Extract the (X, Y) coordinate from the center of the cell holding the provided text.  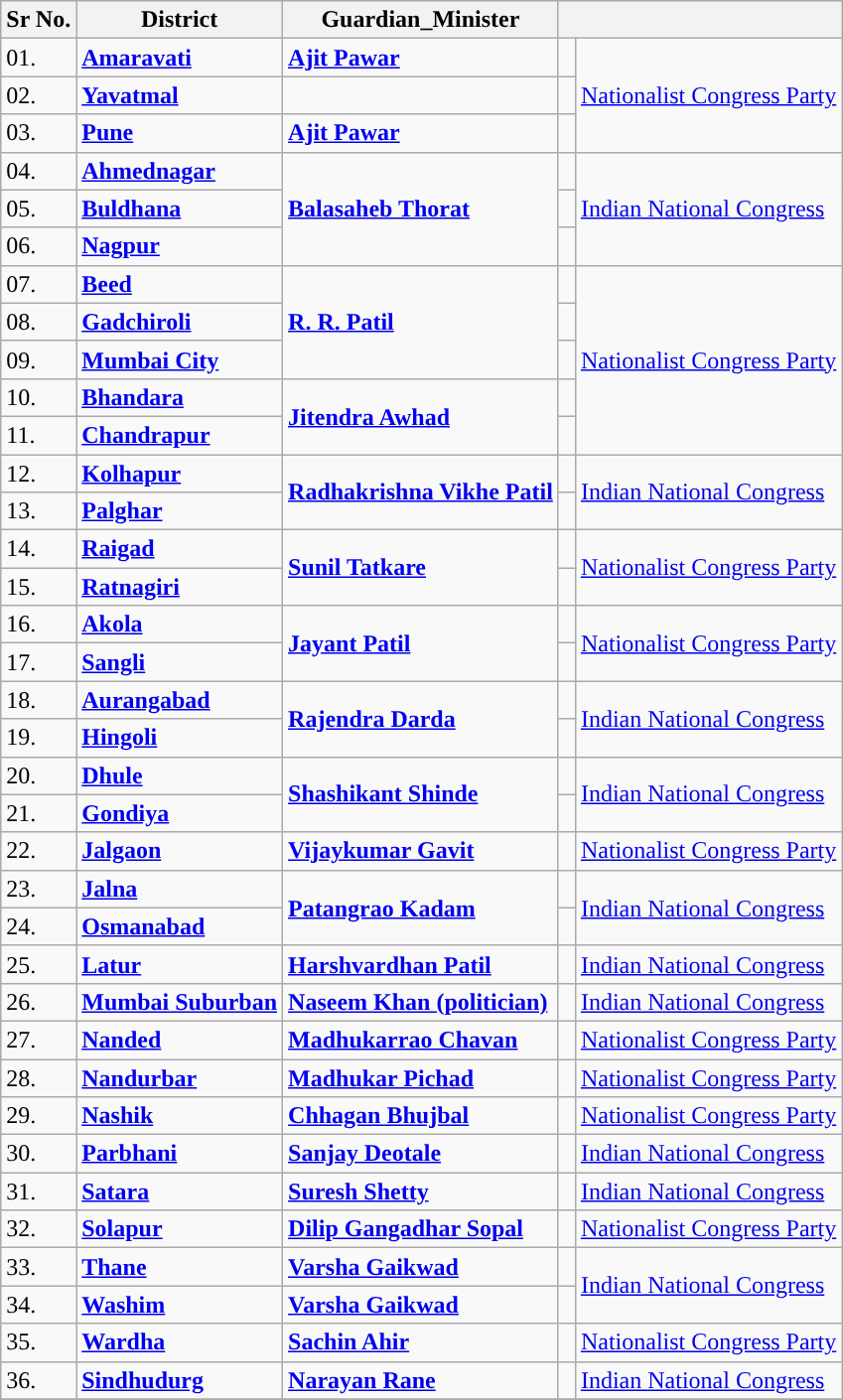
Thane (180, 1267)
04. (39, 171)
06. (39, 246)
Aurangabad (180, 700)
30. (39, 1154)
Amaravati (180, 58)
Narayan Rane (421, 1380)
Hingoli (180, 738)
23. (39, 889)
R. R. Patil (421, 322)
Sr No. (39, 20)
11. (39, 435)
17. (39, 662)
Vijaykumar Gavit (421, 851)
27. (39, 1040)
Harshvardhan Patil (421, 964)
Gondiya (180, 813)
Palghar (180, 511)
21. (39, 813)
Nagpur (180, 246)
28. (39, 1077)
Nashik (180, 1116)
Rajendra Darda (421, 719)
Pune (180, 133)
10. (39, 397)
Sachin Ahir (421, 1342)
25. (39, 964)
Buldhana (180, 209)
Nandurbar (180, 1077)
Ahmednagar (180, 171)
Sunil Tatkare (421, 568)
Wardha (180, 1342)
Shashikant Shinde (421, 794)
18. (39, 700)
District (180, 20)
Solapur (180, 1229)
Akola (180, 625)
22. (39, 851)
26. (39, 1002)
03. (39, 133)
Sanjay Deotale (421, 1154)
32. (39, 1229)
Mumbai Suburban (180, 1002)
16. (39, 625)
Madhukarrao Chavan (421, 1040)
Raigad (180, 549)
Jalgaon (180, 851)
05. (39, 209)
Jalna (180, 889)
Parbhani (180, 1154)
Jayant Patil (421, 643)
24. (39, 926)
Dhule (180, 775)
Chandrapur (180, 435)
09. (39, 359)
Sindhudurg (180, 1380)
35. (39, 1342)
Naseem Khan (politician) (421, 1002)
34. (39, 1305)
02. (39, 95)
29. (39, 1116)
Dilip Gangadhar Sopal (421, 1229)
14. (39, 549)
Yavatmal (180, 95)
31. (39, 1191)
Gadchiroli (180, 322)
Satara (180, 1191)
20. (39, 775)
Chhagan Bhujbal (421, 1116)
Washim (180, 1305)
15. (39, 587)
Jitendra Awhad (421, 416)
13. (39, 511)
Mumbai City (180, 359)
Radhakrishna Vikhe Patil (421, 492)
Ratnagiri (180, 587)
19. (39, 738)
Guardian_Minister (421, 20)
Patangrao Kadam (421, 908)
08. (39, 322)
Sangli (180, 662)
Suresh Shetty (421, 1191)
01. (39, 58)
Beed (180, 284)
Kolhapur (180, 474)
Nanded (180, 1040)
36. (39, 1380)
33. (39, 1267)
12. (39, 474)
07. (39, 284)
Latur (180, 964)
Bhandara (180, 397)
Madhukar Pichad (421, 1077)
Osmanabad (180, 926)
Balasaheb Thorat (421, 209)
